Scan for the cell matching the given text and deliver its [X, Y] coordinate at center. 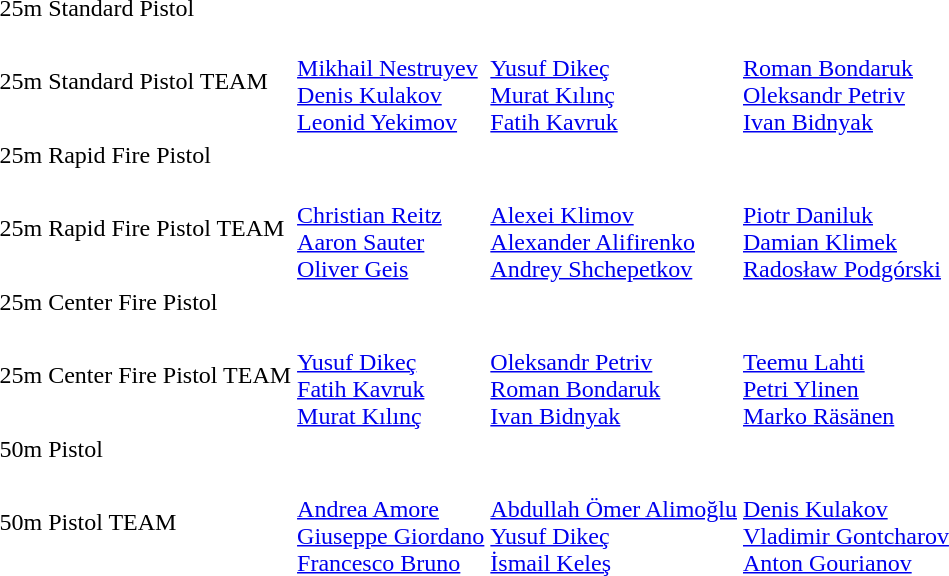
Mikhail NestruyevDenis KulakovLeonid Yekimov [391, 82]
Alexei KlimovAlexander AlifirenkoAndrey Shchepetkov [614, 228]
Oleksandr PetrivRoman BondarukIvan Bidnyak [614, 376]
Yusuf DikeçFatih KavrukMurat Kılınç [391, 376]
Yusuf DikeçMurat KılınçFatih Kavruk [614, 82]
Christian ReitzAaron SauterOliver Geis [391, 228]
